Search for the cell housing the specified text and yield its [x, y] center coordinate. 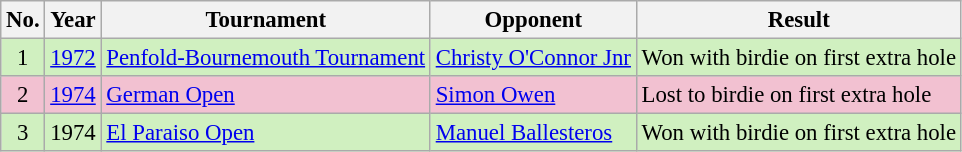
Year [73, 20]
1 [23, 58]
Penfold-Bournemouth Tournament [266, 58]
Result [798, 20]
3 [23, 133]
Simon Owen [533, 95]
German Open [266, 95]
1972 [73, 58]
No. [23, 20]
Christy O'Connor Jnr [533, 58]
Lost to birdie on first extra hole [798, 95]
El Paraiso Open [266, 133]
Tournament [266, 20]
Manuel Ballesteros [533, 133]
Opponent [533, 20]
2 [23, 95]
